Scan for the cell matching the given text and deliver its (X, Y) coordinate at center. 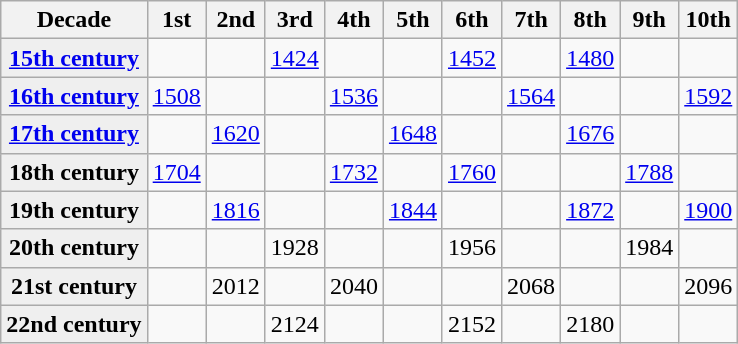
1816 (236, 210)
1480 (590, 58)
16th century (74, 96)
1536 (354, 96)
10th (708, 20)
1900 (708, 210)
4th (354, 20)
1956 (472, 248)
15th century (74, 58)
18th century (74, 172)
1844 (412, 210)
1424 (294, 58)
2124 (294, 324)
2012 (236, 286)
1704 (176, 172)
21st century (74, 286)
1st (176, 20)
1452 (472, 58)
20th century (74, 248)
3rd (294, 20)
8th (590, 20)
1928 (294, 248)
1760 (472, 172)
1676 (590, 134)
5th (412, 20)
2180 (590, 324)
1648 (412, 134)
1592 (708, 96)
1788 (650, 172)
1564 (532, 96)
1872 (590, 210)
2040 (354, 286)
1984 (650, 248)
1732 (354, 172)
1508 (176, 96)
9th (650, 20)
22nd century (74, 324)
17th century (74, 134)
7th (532, 20)
19th century (74, 210)
2068 (532, 286)
6th (472, 20)
Decade (74, 20)
2nd (236, 20)
1620 (236, 134)
2152 (472, 324)
2096 (708, 286)
